Find where the given text appears and provide that cell's center as [X, Y] coordinate. 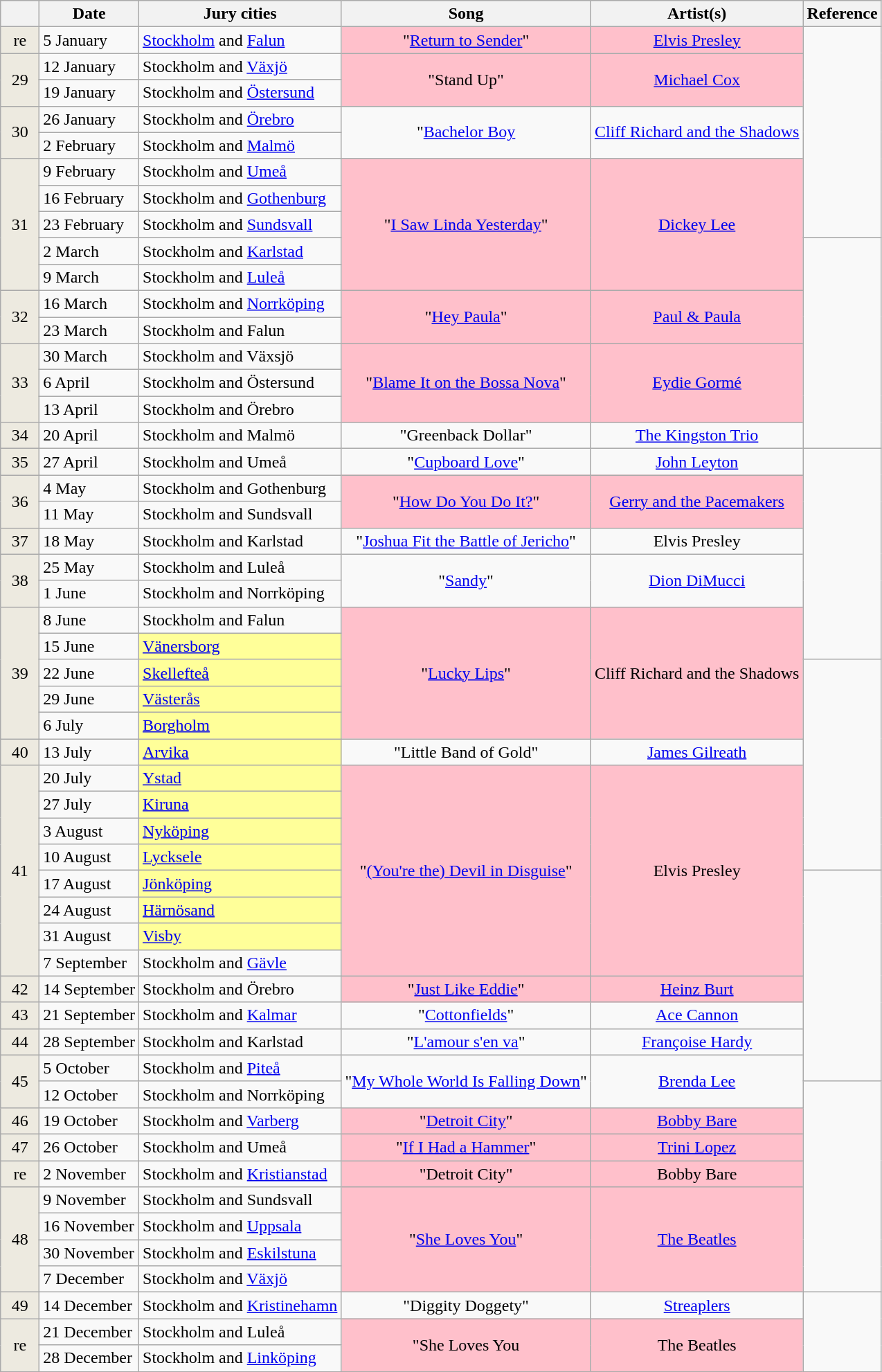
2 November [89, 1174]
Stockholm and Piteå [240, 1068]
28 December [89, 1358]
"Cottonfields" [466, 1015]
Stockholm and Gävle [240, 963]
Reference [842, 14]
13 April [89, 409]
Brenda Lee [696, 1081]
5 January [89, 40]
Eydie Gormé [696, 383]
21 September [89, 1015]
James Gilreath [696, 751]
"I Saw Linda Yesterday" [466, 224]
12 January [89, 66]
"Cupboard Love" [466, 462]
Stockholm and Kristianstad [240, 1174]
19 October [89, 1121]
29 June [89, 699]
20 July [89, 778]
Trini Lopez [696, 1147]
48 [20, 1240]
"My Whole World Is Falling Down" [466, 1081]
27 July [89, 805]
"(You're the) Devil in Disguise" [466, 871]
"She Loves You [466, 1345]
Françoise Hardy [696, 1042]
John Leyton [696, 462]
1 June [89, 594]
16 March [89, 303]
30 [20, 132]
21 December [89, 1332]
"Lucky Lips" [466, 672]
26 October [89, 1147]
22 June [89, 672]
Kiruna [240, 805]
Stockholm and Kalmar [240, 1015]
29 [20, 80]
Härnösand [240, 910]
"Little Band of Gold" [466, 751]
"Stand Up" [466, 80]
28 September [89, 1042]
7 December [89, 1279]
6 April [89, 383]
Michael Cox [696, 80]
46 [20, 1121]
9 November [89, 1200]
8 June [89, 620]
Stockholm and Linköping [240, 1358]
"Diggity Doggety" [466, 1306]
Dickey Lee [696, 224]
30 March [89, 357]
"L'amour s'en va" [466, 1042]
2 March [89, 251]
Gerry and the Pacemakers [696, 501]
4 May [89, 488]
Ace Cannon [696, 1015]
39 [20, 672]
35 [20, 462]
Song [466, 14]
33 [20, 383]
Stockholm and Uppsala [240, 1227]
45 [20, 1081]
Streaplers [696, 1306]
11 May [89, 515]
2 February [89, 145]
38 [20, 580]
43 [20, 1015]
Skellefteå [240, 672]
Stockholm and Eskilstuna [240, 1253]
30 November [89, 1253]
6 July [89, 725]
Paul & Paula [696, 317]
18 May [89, 541]
Lycksele [240, 857]
13 July [89, 751]
"Bachelor Boy [466, 132]
40 [20, 751]
23 February [89, 224]
Heinz Burt [696, 989]
10 August [89, 857]
44 [20, 1042]
"Greenback Dollar" [466, 436]
24 August [89, 910]
47 [20, 1147]
"She Loves You" [466, 1240]
5 October [89, 1068]
Stockholm and Kristinehamn [240, 1306]
Vänersborg [240, 646]
"If I Had a Hammer" [466, 1147]
3 August [89, 831]
Dion DiMucci [696, 580]
Jury cities [240, 14]
"Sandy" [466, 580]
Arvika [240, 751]
16 November [89, 1227]
49 [20, 1306]
31 [20, 224]
20 April [89, 436]
25 May [89, 567]
27 April [89, 462]
Ystad [240, 778]
9 March [89, 277]
16 February [89, 198]
34 [20, 436]
The Kingston Trio [696, 436]
23 March [89, 330]
41 [20, 871]
"Blame It on the Bossa Nova" [466, 383]
Visby [240, 936]
"Return to Sender" [466, 40]
17 August [89, 884]
14 September [89, 989]
32 [20, 317]
Nyköping [240, 831]
Västerås [240, 699]
12 October [89, 1094]
31 August [89, 936]
Stockholm and Växsjö [240, 357]
15 June [89, 646]
37 [20, 541]
Stockholm and Varberg [240, 1121]
9 February [89, 172]
19 January [89, 93]
"Hey Paula" [466, 317]
Borgholm [240, 725]
Jönköping [240, 884]
26 January [89, 119]
7 September [89, 963]
"Just Like Eddie" [466, 989]
Artist(s) [696, 14]
Date [89, 14]
"How Do You Do It?" [466, 501]
36 [20, 501]
42 [20, 989]
"Joshua Fit the Battle of Jericho" [466, 541]
14 December [89, 1306]
